Return the [x, y] coordinate for the center point of the cell that contains the specified text.  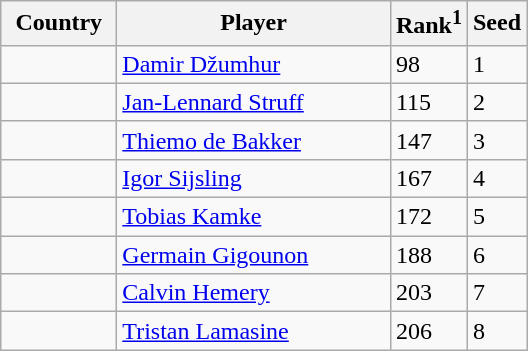
7 [496, 293]
Country [59, 24]
Rank1 [428, 24]
Seed [496, 24]
115 [428, 102]
206 [428, 331]
188 [428, 255]
1 [496, 64]
203 [428, 293]
Player [254, 24]
Damir Džumhur [254, 64]
6 [496, 255]
8 [496, 331]
3 [496, 140]
Tobias Kamke [254, 217]
Jan-Lennard Struff [254, 102]
Thiemo de Bakker [254, 140]
2 [496, 102]
Germain Gigounon [254, 255]
147 [428, 140]
Tristan Lamasine [254, 331]
Calvin Hemery [254, 293]
Igor Sijsling [254, 178]
167 [428, 178]
172 [428, 217]
5 [496, 217]
98 [428, 64]
4 [496, 178]
